Determine the (X, Y) coordinate at the center of the cell enclosing the given text.  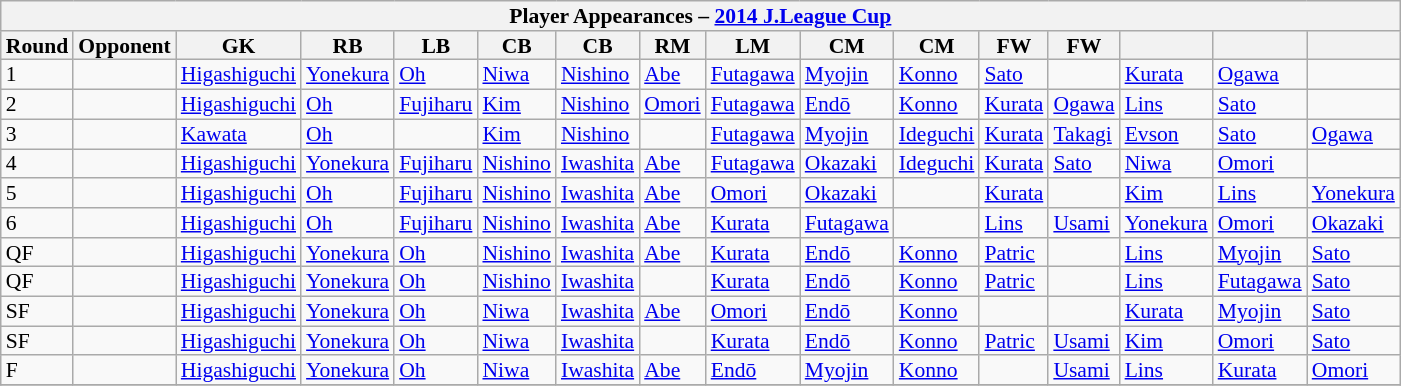
Round (38, 46)
Evson (1166, 134)
2 (38, 105)
6 (38, 223)
1 (38, 75)
LM (753, 46)
GK (238, 46)
Opponent (124, 46)
RM (672, 46)
4 (38, 164)
3 (38, 134)
Player Appearances – 2014 J.League Cup (700, 16)
Kawata (238, 134)
LB (436, 46)
Takagi (1084, 134)
F (38, 371)
RB (348, 46)
5 (38, 193)
